For the text-containing cell, return its midpoint in (X, Y) coordinate format. 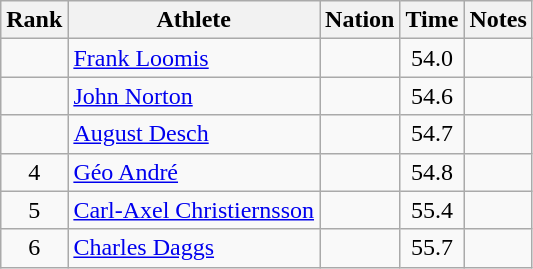
54.8 (432, 172)
4 (34, 172)
Athlete (194, 20)
54.0 (432, 58)
Charles Daggs (194, 248)
Frank Loomis (194, 58)
Notes (498, 20)
August Desch (194, 134)
55.7 (432, 248)
54.7 (432, 134)
5 (34, 210)
55.4 (432, 210)
Rank (34, 20)
Nation (360, 20)
6 (34, 248)
54.6 (432, 96)
Géo André (194, 172)
Carl-Axel Christiernsson (194, 210)
Time (432, 20)
John Norton (194, 96)
